Find where the given text appears and provide that cell's center as [x, y] coordinate. 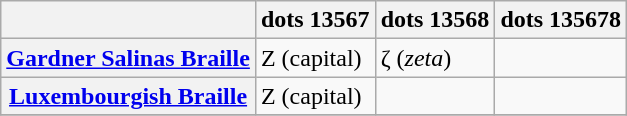
ζ (zeta) [435, 58]
dots 13567 [315, 20]
dots 13568 [435, 20]
Gardner Salinas Braille [128, 58]
Luxembourgish Braille [128, 96]
dots 135678 [561, 20]
